Output the (x, y) coordinate of the center of the cell containing the given text.  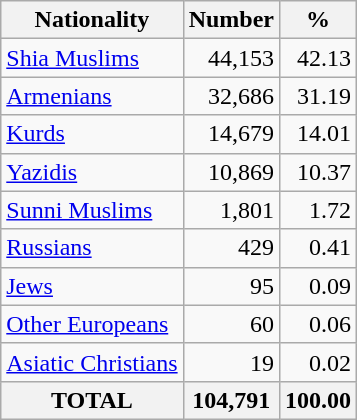
Nationality (92, 20)
31.19 (318, 96)
14.01 (318, 134)
Other Europeans (92, 324)
44,153 (231, 58)
Russians (92, 248)
14,679 (231, 134)
0.09 (318, 286)
10.37 (318, 172)
Sunni Muslims (92, 210)
42.13 (318, 58)
0.41 (318, 248)
% (318, 20)
1,801 (231, 210)
32,686 (231, 96)
Shia Muslims (92, 58)
1.72 (318, 210)
0.06 (318, 324)
Kurds (92, 134)
Asiatic Christians (92, 362)
Yazidis (92, 172)
19 (231, 362)
429 (231, 248)
104,791 (231, 400)
TOTAL (92, 400)
60 (231, 324)
Jews (92, 286)
0.02 (318, 362)
95 (231, 286)
100.00 (318, 400)
Number (231, 20)
10,869 (231, 172)
Armenians (92, 96)
